Return (x, y) of the center of cell containing provided text 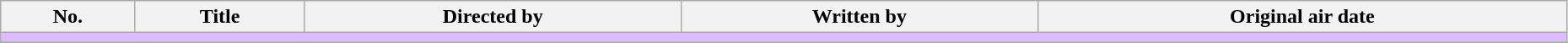
Written by (859, 17)
Directed by (493, 17)
No. (67, 17)
Title (219, 17)
Original air date (1302, 17)
